Return the [X, Y] coordinate for the center point of the cell that contains the specified text.  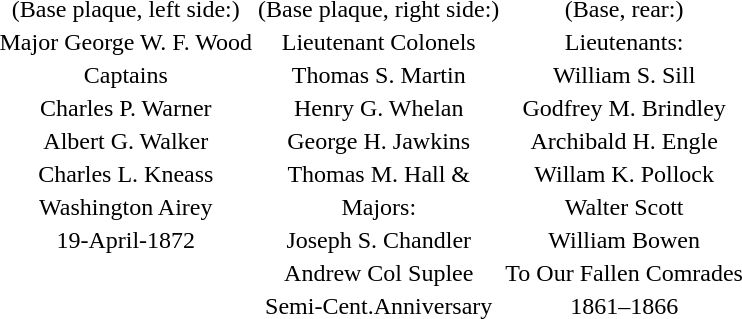
Lieutenant Colonels [379, 42]
Thomas M. Hall & [379, 174]
Joseph S. Chandler [379, 240]
Majors: [379, 207]
George H. Jawkins [379, 141]
Henry G. Whelan [379, 108]
Thomas S. Martin [379, 75]
Andrew Col Suplee [379, 273]
